For the text-containing cell, return its midpoint in [x, y] coordinate format. 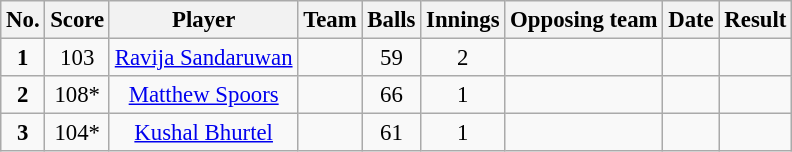
104* [78, 133]
Date [691, 20]
Matthew Spoors [203, 95]
Kushal Bhurtel [203, 133]
Result [756, 20]
Ravija Sandaruwan [203, 58]
59 [392, 58]
Balls [392, 20]
61 [392, 133]
103 [78, 58]
3 [23, 133]
Player [203, 20]
66 [392, 95]
Opposing team [584, 20]
Innings [463, 20]
Score [78, 20]
Team [330, 20]
No. [23, 20]
108* [78, 95]
